Detect which cell encompasses the target text, then output its [X, Y] center coordinate. 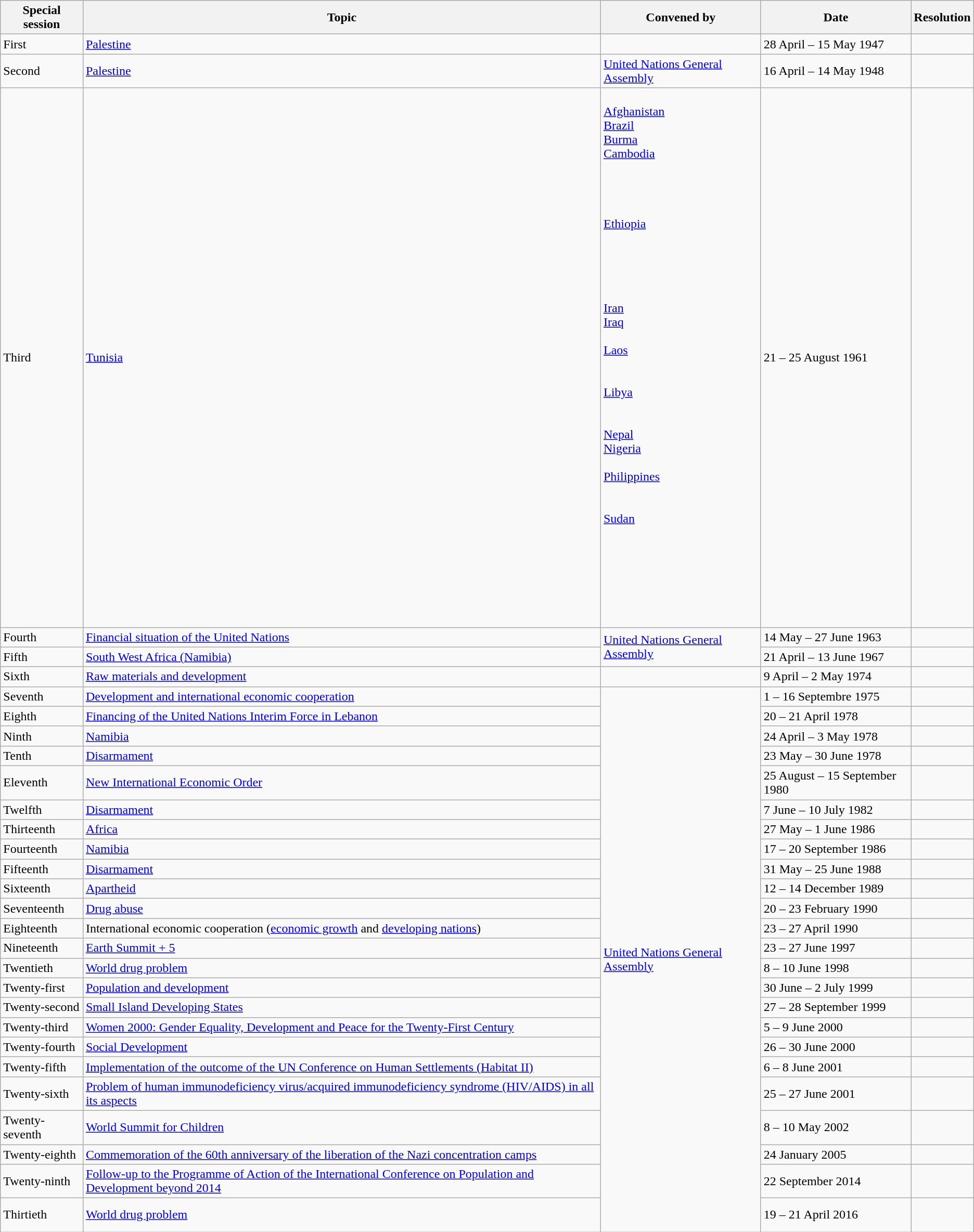
23 May – 30 June 1978 [836, 756]
Twenty-ninth [42, 1182]
Twenty-fifth [42, 1067]
24 April – 3 May 1978 [836, 736]
Follow-up to the Programme of Action of the International Conference on Population and Development beyond 2014 [341, 1182]
1 – 16 Septembre 1975 [836, 696]
Drug abuse [341, 909]
19 – 21 April 2016 [836, 1215]
Financial situation of the United Nations [341, 637]
21 – 25 August 1961 [836, 358]
Twenty-eighth [42, 1154]
Fifteenth [42, 869]
20 – 21 April 1978 [836, 716]
5 – 9 June 2000 [836, 1027]
27 May – 1 June 1986 [836, 829]
8 – 10 June 1998 [836, 968]
First [42, 44]
Twenty-sixth [42, 1093]
Population and development [341, 988]
International economic cooperation (economic growth and developing nations) [341, 928]
Financing of the United Nations Interim Force in Lebanon [341, 716]
30 June – 2 July 1999 [836, 988]
Seventeenth [42, 909]
14 May – 27 June 1963 [836, 637]
24 January 2005 [836, 1154]
Apartheid [341, 889]
Twenty-first [42, 988]
Problem of human immunodeficiency virus/acquired immunodeficiency syndrome (HIV/AIDS) in all its aspects [341, 1093]
Twenty-seventh [42, 1127]
Women 2000: Gender Equality, Development and Peace for the Twenty-First Century [341, 1027]
Seventh [42, 696]
Fifth [42, 657]
31 May – 25 June 1988 [836, 869]
Implementation of the outcome of the UN Conference on Human Settlements (Habitat II) [341, 1067]
16 April – 14 May 1948 [836, 71]
Topic [341, 18]
26 – 30 June 2000 [836, 1047]
Twelfth [42, 810]
Thirteenth [42, 829]
22 September 2014 [836, 1182]
Development and international economic cooperation [341, 696]
9 April – 2 May 1974 [836, 677]
Raw materials and development [341, 677]
Eighth [42, 716]
Eighteenth [42, 928]
Tunisia [341, 358]
Tenth [42, 756]
Third [42, 358]
23 – 27 April 1990 [836, 928]
23 – 27 June 1997 [836, 948]
Twenty-second [42, 1007]
Afghanistan Brazil Burma Cambodia Ethiopia Iran Iraq Laos Libya Nepal Nigeria Philippines Sudan [681, 358]
South West Africa (Namibia) [341, 657]
Twentieth [42, 968]
Africa [341, 829]
6 – 8 June 2001 [836, 1067]
Eleventh [42, 782]
Commemoration of the 60th anniversary of the liberation of the Nazi concentration camps [341, 1154]
25 – 27 June 2001 [836, 1093]
25 August – 15 September 1980 [836, 782]
Resolution [942, 18]
Earth Summit + 5 [341, 948]
World Summit for Children [341, 1127]
New International Economic Order [341, 782]
Special session [42, 18]
8 – 10 May 2002 [836, 1127]
7 June – 10 July 1982 [836, 810]
Small Island Developing States [341, 1007]
Convened by [681, 18]
21 April – 13 June 1967 [836, 657]
Sixth [42, 677]
Thirtieth [42, 1215]
Twenty-third [42, 1027]
Date [836, 18]
Twenty-fourth [42, 1047]
27 – 28 September 1999 [836, 1007]
28 April – 15 May 1947 [836, 44]
12 – 14 December 1989 [836, 889]
Nineteenth [42, 948]
Fourth [42, 637]
Social Development [341, 1047]
17 – 20 September 1986 [836, 849]
Fourteenth [42, 849]
Ninth [42, 736]
20 – 23 February 1990 [836, 909]
Sixteenth [42, 889]
Second [42, 71]
